Identify which cell holds the provided text, then report its [x, y] central coordinate. 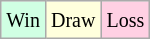
Loss [126, 20]
Draw [72, 20]
Win [24, 20]
